Pinpoint the cell where the given text exists, returning its [x, y] midpoint coordinate. 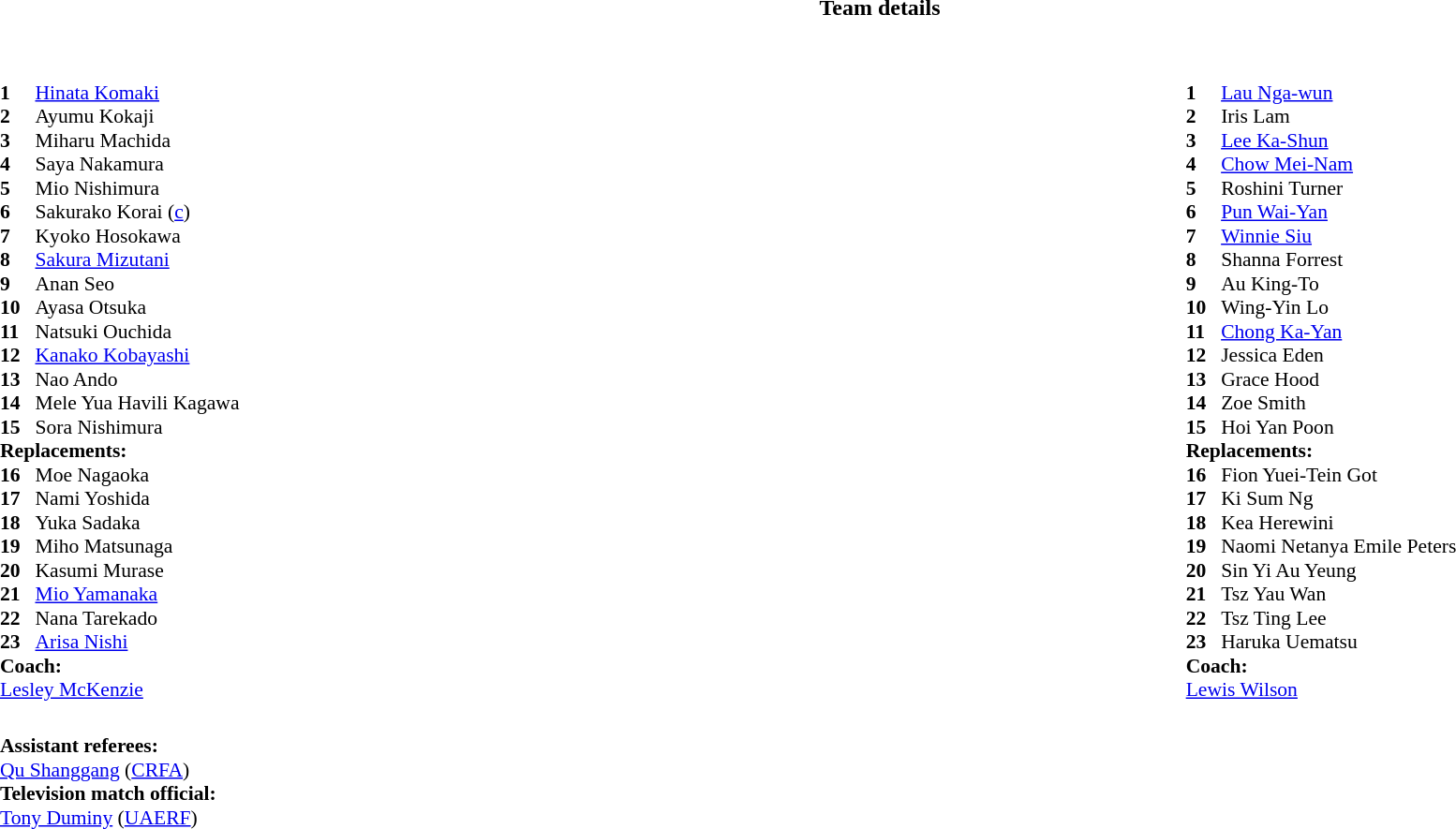
Ayumu Kokaji [138, 117]
Moe Nagaoka [138, 475]
Sakura Mizutani [138, 259]
Natsuki Ouchida [138, 332]
Kanako Kobayashi [138, 355]
Sakurako Korai (c) [138, 213]
Mele Yua Havili Kagawa [138, 404]
Mio Nishimura [138, 188]
Mio Yamanaka [138, 595]
Miho Matsunaga [138, 546]
Kyoko Hosokawa [138, 236]
Lesley McKenzie [120, 690]
Coach: [120, 666]
Replacements: [120, 451]
Shanna Forrest [1338, 259]
Wing-Yin Lo [1338, 308]
Nao Ando [138, 379]
Zoe Smith [1338, 404]
Tsz Ting Lee [1338, 618]
Sin Yi Au Yeung [1338, 570]
Nami Yoshida [138, 499]
Naomi Netanya Emile Peters [1338, 546]
Yuka Sadaka [138, 523]
Nana Tarekado [138, 618]
Jessica Eden [1338, 355]
Hinata Komaki [138, 93]
Winnie Siu [1338, 236]
Lau Nga-wun [1338, 93]
Ayasa Otsuka [138, 308]
Hoi Yan Poon [1338, 427]
Anan Seo [138, 284]
Chong Ka-Yan [1338, 332]
Sora Nishimura [138, 427]
Pun Wai-Yan [1338, 213]
Haruka Uematsu [1338, 642]
Tsz Yau Wan [1338, 595]
Kea Herewini [1338, 523]
Miharu Machida [138, 141]
Grace Hood [1338, 379]
Arisa Nishi [138, 642]
Kasumi Murase [138, 570]
Ki Sum Ng [1338, 499]
Fion Yuei-Tein Got [1338, 475]
Iris Lam [1338, 117]
Roshini Turner [1338, 188]
Saya Nakamura [138, 164]
Lee Ka-Shun [1338, 141]
Au King-To [1338, 284]
Chow Mei-Nam [1338, 164]
